Provide the (X, Y) coordinate of the cell's center where the given text is located.  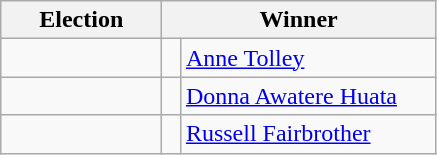
Winner (299, 20)
Russell Fairbrother (308, 134)
Donna Awatere Huata (308, 96)
Anne Tolley (308, 58)
Election (82, 20)
